Identify which cell holds the provided text, then report its (X, Y) central coordinate. 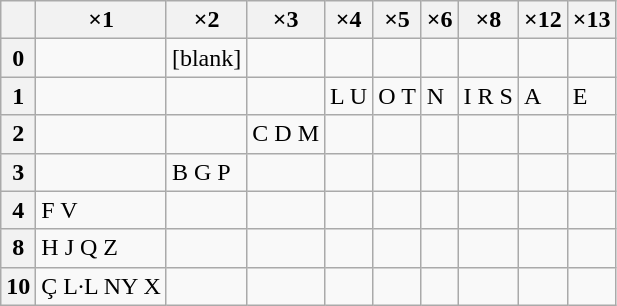
H J Q Z (102, 248)
×8 (488, 20)
3 (18, 172)
O T (398, 96)
4 (18, 210)
2 (18, 134)
×2 (206, 20)
×1 (102, 20)
10 (18, 286)
C D M (286, 134)
8 (18, 248)
0 (18, 58)
N (440, 96)
×3 (286, 20)
E (592, 96)
×13 (592, 20)
×12 (544, 20)
I R S (488, 96)
L U (349, 96)
F V (102, 210)
Ç L·L NY X (102, 286)
×4 (349, 20)
1 (18, 96)
×6 (440, 20)
[blank] (206, 58)
A (544, 96)
×5 (398, 20)
B G P (206, 172)
